Extract the (x, y) coordinate from the center of the cell holding the provided text.  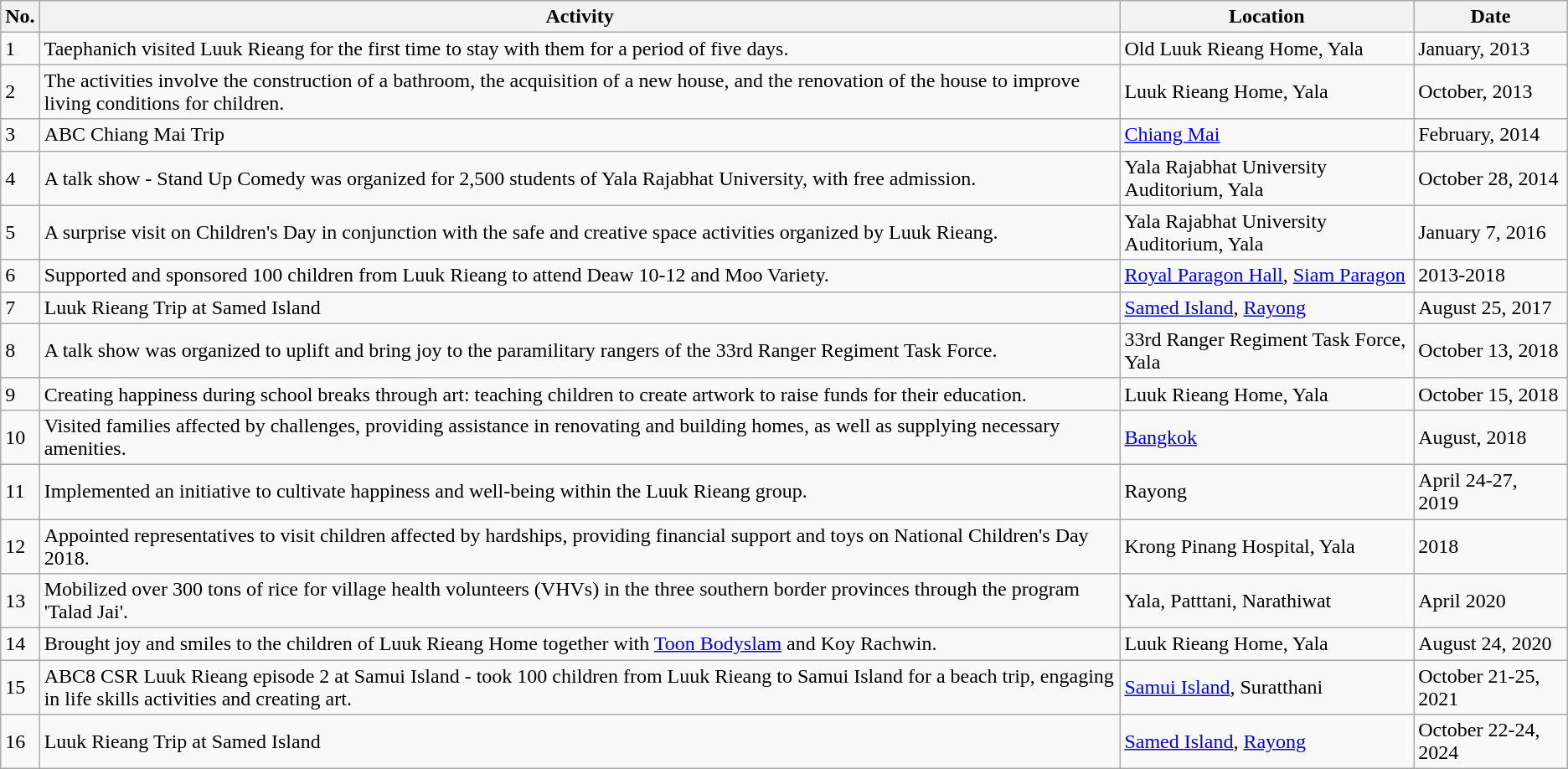
33rd Ranger Regiment Task Force, Yala (1266, 350)
Old Luuk Rieang Home, Yala (1266, 49)
4 (20, 178)
October 21-25, 2021 (1491, 687)
August, 2018 (1491, 437)
Chiang Mai (1266, 135)
2013-2018 (1491, 276)
Mobilized over 300 tons of rice for village health volunteers (VHVs) in the three southern border provinces through the program 'Talad Jai'. (580, 601)
April 2020 (1491, 601)
October 13, 2018 (1491, 350)
ABC Chiang Mai Trip (580, 135)
Activity (580, 17)
7 (20, 307)
Location (1266, 17)
Krong Pinang Hospital, Yala (1266, 546)
Yala, Patttani, Narathiwat (1266, 601)
10 (20, 437)
2018 (1491, 546)
A talk show - Stand Up Comedy was organized for 2,500 students of Yala Rajabhat University, with free admission. (580, 178)
3 (20, 135)
Implemented an initiative to cultivate happiness and well-being within the Luuk Rieang group. (580, 491)
A talk show was organized to uplift and bring joy to the paramilitary rangers of the 33rd Ranger Regiment Task Force. (580, 350)
1 (20, 49)
14 (20, 644)
October 15, 2018 (1491, 394)
12 (20, 546)
January, 2013 (1491, 49)
August 24, 2020 (1491, 644)
Taephanich visited Luuk Rieang for the first time to stay with them for a period of five days. (580, 49)
13 (20, 601)
A surprise visit on Children's Day in conjunction with the safe and creative space activities organized by Luuk Rieang. (580, 233)
Appointed representatives to visit children affected by hardships, providing financial support and toys on National Children's Day 2018. (580, 546)
October, 2013 (1491, 92)
11 (20, 491)
April 24-27, 2019 (1491, 491)
October 28, 2014 (1491, 178)
Royal Paragon Hall, Siam Paragon (1266, 276)
August 25, 2017 (1491, 307)
8 (20, 350)
January 7, 2016 (1491, 233)
Samui Island, Suratthani (1266, 687)
9 (20, 394)
Brought joy and smiles to the children of Luuk Rieang Home together with Toon Bodyslam and Koy Rachwin. (580, 644)
Date (1491, 17)
Visited families affected by challenges, providing assistance in renovating and building homes, as well as supplying necessary amenities. (580, 437)
February, 2014 (1491, 135)
No. (20, 17)
Rayong (1266, 491)
October 22-24, 2024 (1491, 742)
16 (20, 742)
Creating happiness during school breaks through art: teaching children to create artwork to raise funds for their education. (580, 394)
5 (20, 233)
2 (20, 92)
Supported and sponsored 100 children from Luuk Rieang to attend Deaw 10-12 and Moo Variety. (580, 276)
6 (20, 276)
15 (20, 687)
Bangkok (1266, 437)
